For the text-containing cell, return its midpoint in [X, Y] coordinate format. 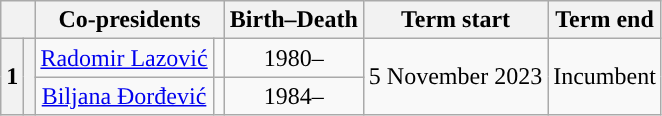
Radomir Lazović [124, 58]
1 [12, 77]
Incumbent [605, 77]
Birth–Death [294, 20]
Biljana Đorđević [124, 96]
Co-presidents [130, 20]
Term end [605, 20]
5 November 2023 [455, 77]
1980– [294, 58]
1984– [294, 96]
Term start [455, 20]
